Scan for the cell matching the given text and deliver its (x, y) coordinate at center. 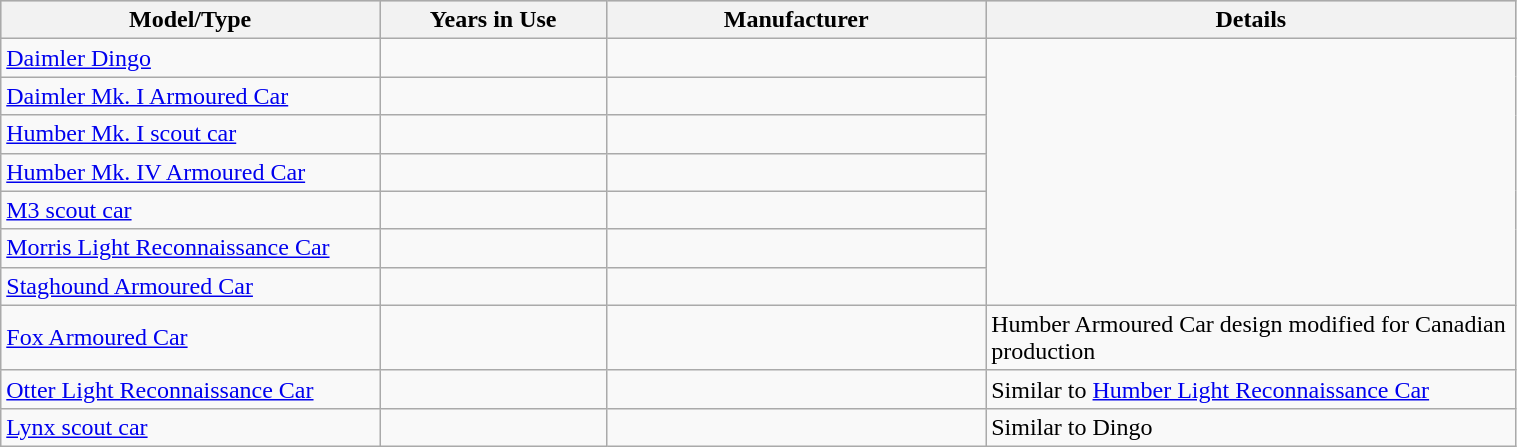
Humber Mk. I scout car (190, 134)
Similar to Humber Light Reconnaissance Car (1251, 389)
Manufacturer (796, 20)
Humber Armoured Car design modified for Canadian production (1251, 338)
Daimler Dingo (190, 58)
Lynx scout car (190, 427)
Model/Type (190, 20)
Staghound Armoured Car (190, 286)
Otter Light Reconnaissance Car (190, 389)
Morris Light Reconnaissance Car (190, 248)
Years in Use (494, 20)
M3 scout car (190, 210)
Humber Mk. IV Armoured Car (190, 172)
Fox Armoured Car (190, 338)
Similar to Dingo (1251, 427)
Daimler Mk. I Armoured Car (190, 96)
Details (1251, 20)
